From the cell containing the given text, extract its center point as (X, Y) coordinate. 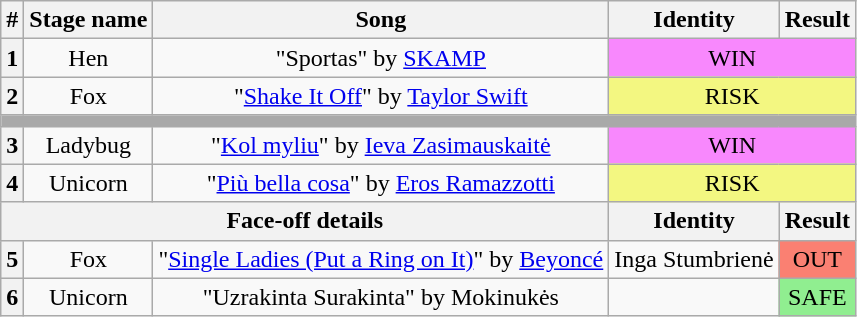
"Shake It Off" by Taylor Swift (381, 96)
Hen (88, 58)
"Più bella cosa" by Eros Ramazzotti (381, 183)
2 (12, 96)
6 (12, 297)
Song (381, 20)
"Uzrakinta Surakinta" by Mokinukės (381, 297)
5 (12, 259)
3 (12, 145)
Inga Stumbrienė (694, 259)
OUT (817, 259)
"Kol myliu" by Ieva Zasimauskaitė (381, 145)
Ladybug (88, 145)
Face-off details (305, 221)
# (12, 20)
"Sportas" by SKAMP (381, 58)
1 (12, 58)
4 (12, 183)
Stage name (88, 20)
SAFE (817, 297)
"Single Ladies (Put a Ring on It)" by Beyoncé (381, 259)
